Detect which cell encompasses the target text, then output its (x, y) center coordinate. 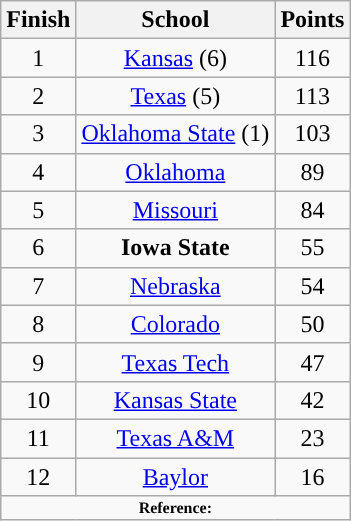
Texas (5) (176, 96)
23 (312, 438)
Oklahoma State (1) (176, 134)
113 (312, 96)
4 (38, 172)
6 (38, 248)
12 (38, 477)
84 (312, 210)
Missouri (176, 210)
16 (312, 477)
9 (38, 362)
55 (312, 248)
Points (312, 20)
Kansas (6) (176, 58)
8 (38, 324)
1 (38, 58)
3 (38, 134)
47 (312, 362)
Texas A&M (176, 438)
2 (38, 96)
10 (38, 400)
89 (312, 172)
Oklahoma (176, 172)
116 (312, 58)
Reference: (176, 508)
Kansas State (176, 400)
Finish (38, 20)
Texas Tech (176, 362)
54 (312, 286)
5 (38, 210)
50 (312, 324)
School (176, 20)
42 (312, 400)
Colorado (176, 324)
7 (38, 286)
Baylor (176, 477)
Nebraska (176, 286)
Iowa State (176, 248)
103 (312, 134)
11 (38, 438)
